Provide the [x, y] coordinate of the cell's center where the given text is located.  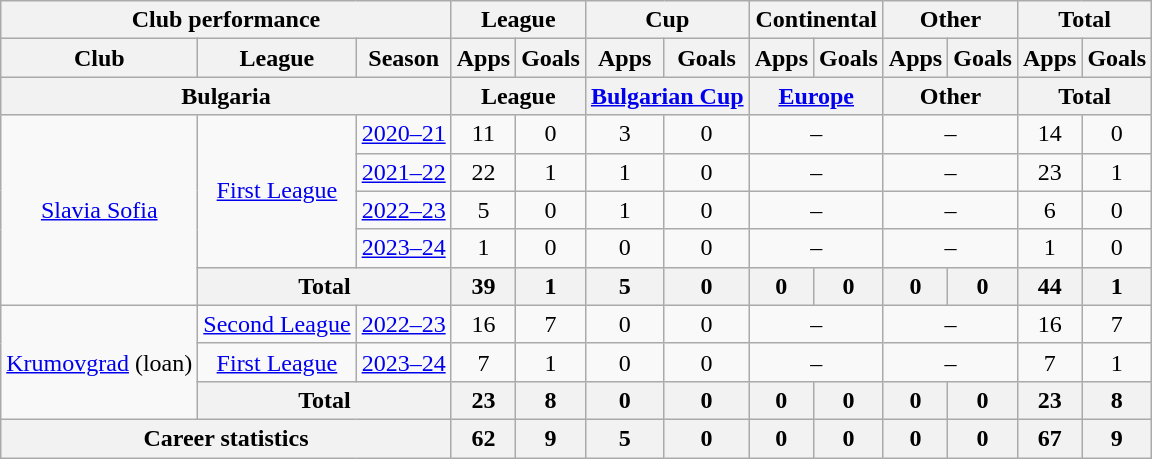
11 [483, 134]
Europe [816, 96]
Career statistics [226, 438]
Season [404, 58]
Continental [816, 20]
14 [1049, 134]
62 [483, 438]
2021–22 [404, 172]
2020–21 [404, 134]
Club performance [226, 20]
Cup [667, 20]
6 [1049, 210]
Bulgaria [226, 96]
22 [483, 172]
Bulgarian Cup [667, 96]
Slavia Sofia [100, 210]
Club [100, 58]
39 [483, 286]
Krumovgrad (loan) [100, 362]
Second League [277, 324]
44 [1049, 286]
67 [1049, 438]
3 [624, 134]
